Locate the cell with the specified text and output its (x, y) center coordinate. 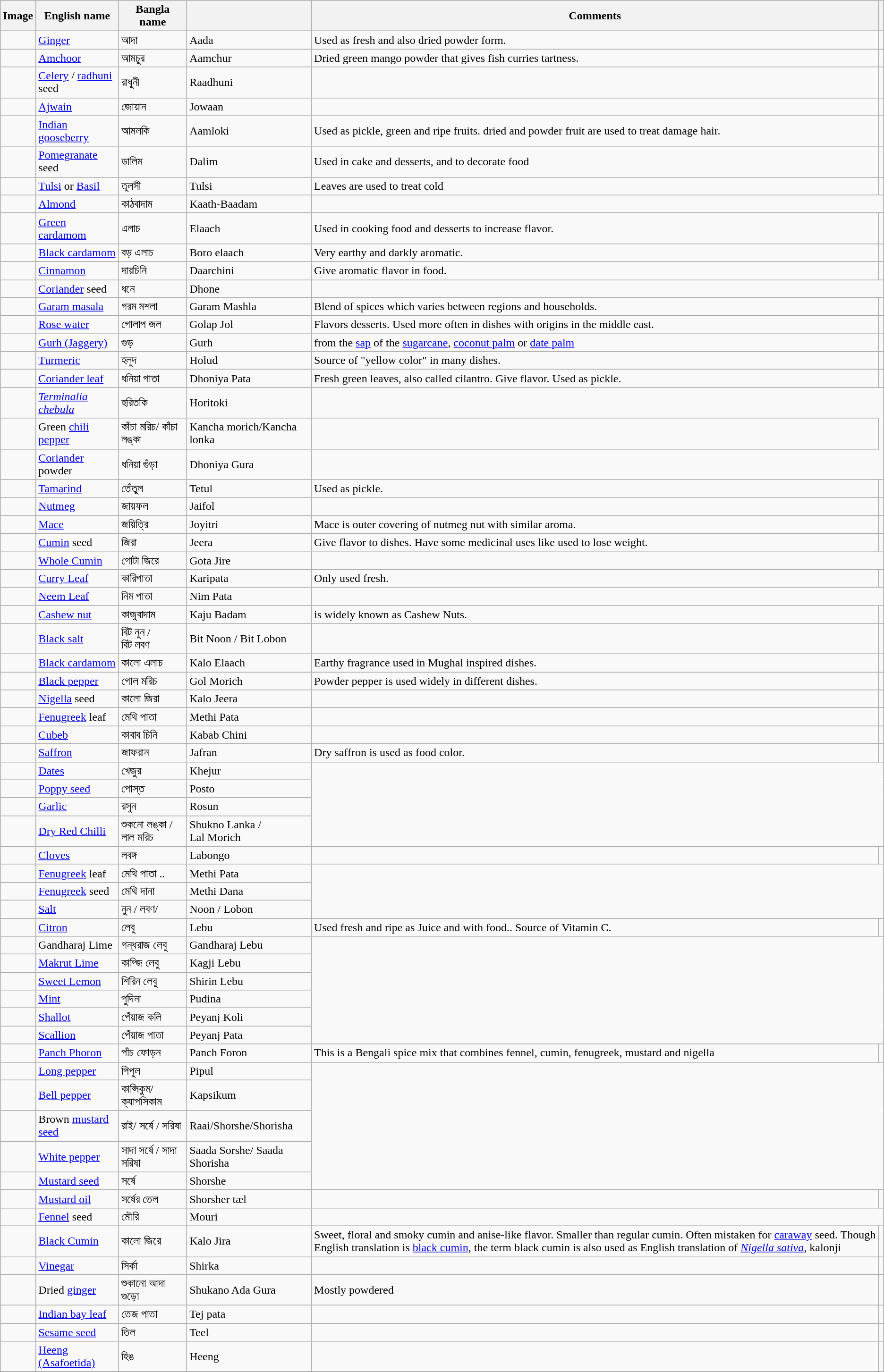
Black salt (77, 639)
Saffron (77, 753)
Cubeb (77, 735)
Flavors desserts. Used more often in dishes with origins in the middle east. (595, 325)
Only used fresh. (595, 578)
Black pepper (77, 681)
Dry saffron is used as food color. (595, 753)
আদা (153, 40)
Fennel seed (77, 1217)
আমচুর (153, 58)
শিরিন লেবু (153, 981)
Nutmeg (77, 506)
Golap Jol (249, 325)
Rosun (249, 807)
Methi Dana (249, 891)
Kalo Jeera (249, 699)
Makrut Lime (77, 963)
Fresh green leaves, also called cilantro. Give flavor. Used as pickle. (595, 379)
Neem Leaf (77, 596)
Aada (249, 40)
Gandharaj Lime (77, 945)
Mace is outer covering of nutmeg nut with similar aroma. (595, 524)
বড় এলাচ (153, 253)
Peyanj Koli (249, 1017)
Dhone (249, 288)
Labongo (249, 855)
Give flavor to dishes. Have some medicinal uses like used to lose weight. (595, 542)
Whole Cumin (77, 560)
Garam Mashla (249, 307)
সির্কা (153, 1265)
Aamloki (249, 131)
Indian gooseberry (77, 131)
Pudina (249, 999)
Kalo Jira (249, 1241)
শুকানো আদা গুড়ো (153, 1290)
Turmeric (77, 361)
Mostly powdered (595, 1290)
Blend of spices which varies between regions and households. (595, 307)
Mustard oil (77, 1199)
হিঙ (153, 1356)
Raai/Shorshe/Shorisha (249, 1126)
Celery / radhuni seed (77, 82)
পেঁয়াজ পাতা (153, 1035)
Joyitri (249, 524)
Cinnamon (77, 270)
Dhoniya Gura (249, 464)
হরিতকি (153, 403)
Kalo Elaach (249, 663)
Shukno Lanka /Lal Morich (249, 831)
নিম পাতা (153, 596)
Bit Noon / Bit Lobon (249, 639)
from the sap of the sugarcane, coconut palm or date palm (595, 343)
কাপ্সিকুম/ক্যাপসিকাম (153, 1095)
তুলসী (153, 186)
Mint (77, 999)
গরম মশলা (153, 307)
Gandharaj Lebu (249, 945)
Ginger (77, 40)
Used in cooking food and desserts to increase flavor. (595, 228)
Tamarind (77, 488)
কারিপাতা (153, 578)
Pipul (249, 1071)
is widely known as Cashew Nuts. (595, 614)
রাধুনী (153, 82)
দারচিনি (153, 270)
লবঙ্গ (153, 855)
জিরা (153, 542)
মেথি দানা (153, 891)
Bangla name (153, 16)
Comments (595, 16)
Boro elaach (249, 253)
Give aromatic flavor in food. (595, 270)
লেবু (153, 927)
Cashew nut (77, 614)
কাবাব চিনি (153, 735)
Gota Jire (249, 560)
This is a Bengali spice mix that combines fennel, cumin, fenugreek, mustard and nigella (595, 1053)
মৌরি (153, 1217)
তেঁতুল (153, 488)
Black Cumin (77, 1241)
Jeera (249, 542)
Powder pepper is used widely in different dishes. (595, 681)
কাঁচা মরিচ/ কাঁচা লঙ্কা (153, 433)
জাফরান (153, 753)
খেজুর (153, 771)
Coriander powder (77, 464)
জোয়ান (153, 107)
Shallot (77, 1017)
English name (77, 16)
কাগ্জি লেবু (153, 963)
পেঁয়াজ কলি (153, 1017)
Khejur (249, 771)
Scallion (77, 1035)
শুকনো লঙ্কা / লাল মরিচ (153, 831)
Panch Phoron (77, 1053)
Panch Foron (249, 1053)
পাঁচ ফোড়ন (153, 1053)
Saada Sorshe/ Saada Shorisha (249, 1156)
গুড় (153, 343)
Indian bay leaf (77, 1314)
রসুন (153, 807)
Kancha morich/Kancha lonka (249, 433)
Nim Pata (249, 596)
Posto (249, 789)
পুদিনা (153, 999)
Karipata (249, 578)
Peyanj Pata (249, 1035)
বিট নুন /বিট লবণ (153, 639)
Gol Morich (249, 681)
Used as fresh and also dried powder form. (595, 40)
কালো এলাচ (153, 663)
Coriander seed (77, 288)
Fenugreek seed (77, 891)
Tetul (249, 488)
Kagji Lebu (249, 963)
Jowaan (249, 107)
Curry Leaf (77, 578)
আমলকি (153, 131)
ধনিয়া পাতা (153, 379)
Dhoniya Pata (249, 379)
Image (18, 16)
Elaach (249, 228)
Garam masala (77, 307)
গন্ধরাজ লেবু (153, 945)
Mace (77, 524)
Dates (77, 771)
কালো জিরে (153, 1241)
হলুদ (153, 361)
Salt (77, 909)
ধনে (153, 288)
Tulsi or Basil (77, 186)
Used as pickle, green and ripe fruits. dried and powder fruit are used to treat damage hair. (595, 131)
সাদা সর্ষে / সাদা সরিষা (153, 1156)
সর্ষে (153, 1181)
গোল মরিচ (153, 681)
Terminalia chebula (77, 403)
মেথি পাতা .. (153, 873)
Kabab Chini (249, 735)
Sweet Lemon (77, 981)
Very earthy and darkly aromatic. (595, 253)
Kapsikum (249, 1095)
জায়ফল (153, 506)
Jafran (249, 753)
Shirin Lebu (249, 981)
তেজ পাতা (153, 1314)
Gurh (249, 343)
নুন / লবণ/ (153, 909)
এলাচ (153, 228)
Nigella seed (77, 699)
গোলাপ জল (153, 325)
Shorshe (249, 1181)
Daarchini (249, 270)
Mouri (249, 1217)
Heeng (249, 1356)
Shorsher tæl (249, 1199)
Almond (77, 204)
Ajwain (77, 107)
পোস্ত (153, 789)
Used fresh and ripe as Juice and with food.. Source of Vitamin C. (595, 927)
Brown mustard seed (77, 1126)
Used in cake and desserts, and to decorate food (595, 161)
Shirka (249, 1265)
কালো জিরা (153, 699)
পিপুল (153, 1071)
Pomegranate seed (77, 161)
Holud (249, 361)
Raadhuni (249, 82)
Mustard seed (77, 1181)
Cumin seed (77, 542)
Rose water (77, 325)
সর্ষের তেল (153, 1199)
Garlic (77, 807)
রাই/ সর্ষে / সরিষা (153, 1126)
কাঠবাদাম (153, 204)
Dry Red Chilli (77, 831)
Dried ginger (77, 1290)
Citron (77, 927)
কাজুবাদাম (153, 614)
ধনিয়া গুঁড়া (153, 464)
Kaath-Baadam (249, 204)
Long pepper (77, 1071)
Horitoki (249, 403)
Green cardamom (77, 228)
White pepper (77, 1156)
Shukano Ada Gura (249, 1290)
Leaves are used to treat cold (595, 186)
ডালিম (153, 161)
Vinegar (77, 1265)
Noon / Lobon (249, 909)
Teel (249, 1332)
Green chili pepper (77, 433)
Earthy fragrance used in Mughal inspired dishes. (595, 663)
Tej pata (249, 1314)
মেথি পাতা (153, 717)
জয়িত্রি (153, 524)
Bell pepper (77, 1095)
Coriander leaf (77, 379)
তিল (153, 1332)
Cloves (77, 855)
Amchoor (77, 58)
Jaifol (249, 506)
Gurh (Jaggery) (77, 343)
Aamchur (249, 58)
Used as pickle. (595, 488)
Dried green mango powder that gives fish curries tartness. (595, 58)
গোটা জিরে (153, 560)
Heeng (Asafoetida) (77, 1356)
Tulsi (249, 186)
Dalim (249, 161)
Poppy seed (77, 789)
Sesame seed (77, 1332)
Source of "yellow color" in many dishes. (595, 361)
Lebu (249, 927)
Kaju Badam (249, 614)
